For the text-containing cell, return its midpoint in (X, Y) coordinate format. 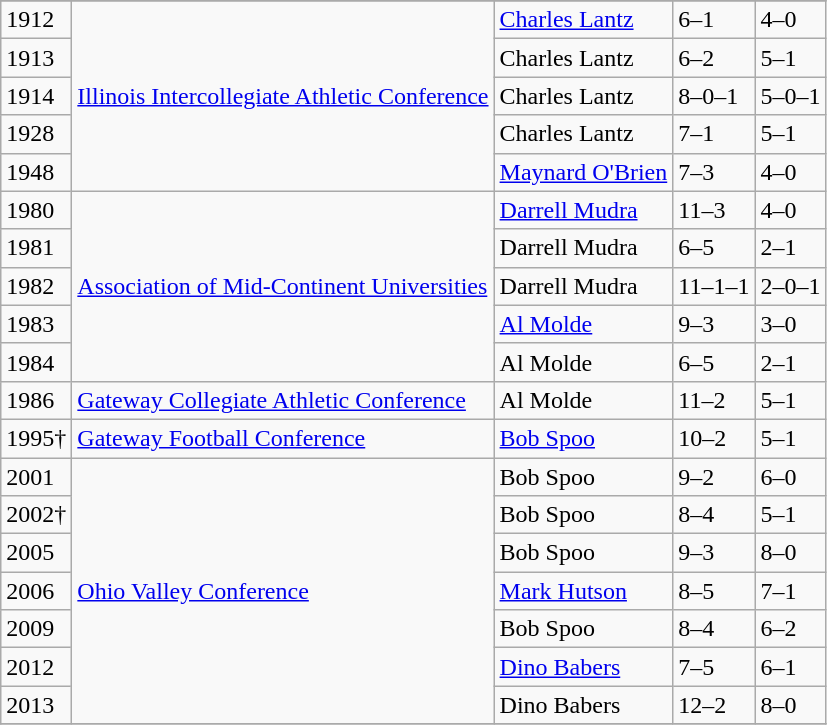
1982 (36, 286)
11–1–1 (714, 286)
2001 (36, 477)
1986 (36, 400)
1984 (36, 362)
2013 (36, 705)
2–0–1 (790, 286)
11–2 (714, 400)
Ohio Valley Conference (283, 591)
2009 (36, 629)
1928 (36, 134)
7–5 (714, 667)
Maynard O'Brien (584, 172)
8–0–1 (714, 96)
8–5 (714, 591)
2002† (36, 515)
1914 (36, 96)
1912 (36, 20)
9–2 (714, 477)
3–0 (790, 324)
2012 (36, 667)
1983 (36, 324)
Illinois Intercollegiate Athletic Conference (283, 96)
2005 (36, 553)
2006 (36, 591)
11–3 (714, 210)
Mark Hutson (584, 591)
6–0 (790, 477)
1995† (36, 438)
12–2 (714, 705)
Gateway Football Conference (283, 438)
1980 (36, 210)
7–3 (714, 172)
1981 (36, 248)
1948 (36, 172)
5–0–1 (790, 96)
1913 (36, 58)
10–2 (714, 438)
Association of Mid-Continent Universities (283, 286)
Gateway Collegiate Athletic Conference (283, 400)
